Capture the cell that displays the provided text and extract its [x, y] central coordinate. 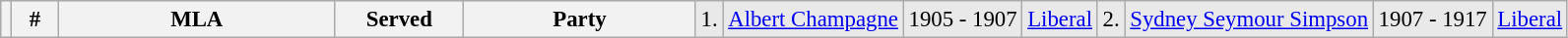
Party [580, 19]
1. [709, 19]
1905 - 1907 [963, 19]
MLA [197, 19]
Sydney Seymour Simpson [1249, 19]
# [34, 19]
Served [400, 19]
Albert Champagne [814, 19]
1907 - 1917 [1432, 19]
2. [1111, 19]
